Find where the given text appears and provide that cell's center as (x, y) coordinate. 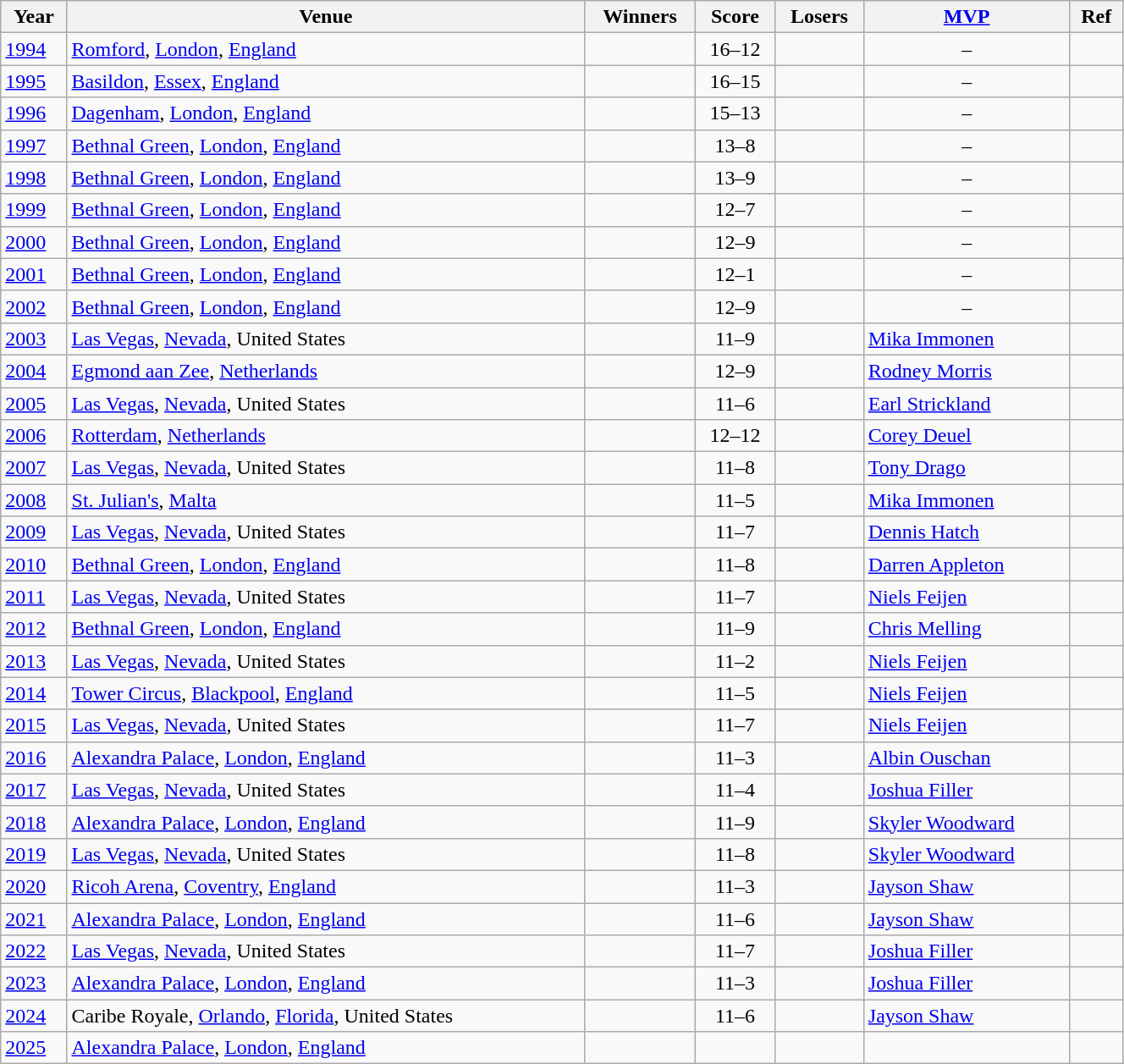
Dennis Hatch (967, 532)
Romford, London, England (326, 49)
Chris Melling (967, 629)
16–12 (735, 49)
Basildon, Essex, England (326, 81)
Venue (326, 17)
Score (735, 17)
2005 (34, 404)
1994 (34, 49)
Rodney Morris (967, 371)
2023 (34, 984)
2010 (34, 565)
Rotterdam, Netherlands (326, 436)
1999 (34, 210)
2013 (34, 661)
Ref (1096, 17)
11–4 (735, 790)
2018 (34, 822)
2017 (34, 790)
11–2 (735, 661)
Year (34, 17)
15–13 (735, 113)
Tony Drago (967, 468)
Tower Circus, Blackpool, England (326, 693)
Dagenham, London, England (326, 113)
2006 (34, 436)
1995 (34, 81)
2016 (34, 758)
Losers (819, 17)
1997 (34, 146)
2004 (34, 371)
13–8 (735, 146)
12–1 (735, 274)
2021 (34, 918)
13–9 (735, 178)
2011 (34, 597)
2025 (34, 1048)
2012 (34, 629)
2024 (34, 1016)
2020 (34, 886)
Darren Appleton (967, 565)
Ricoh Arena, Coventry, England (326, 886)
12–12 (735, 436)
2003 (34, 339)
Winners (640, 17)
1998 (34, 178)
12–7 (735, 210)
2009 (34, 532)
1996 (34, 113)
2015 (34, 725)
2014 (34, 693)
2007 (34, 468)
Corey Deuel (967, 436)
MVP (967, 17)
Albin Ouschan (967, 758)
St. Julian's, Malta (326, 500)
2022 (34, 951)
2001 (34, 274)
Caribe Royale, Orlando, Florida, United States (326, 1016)
Earl Strickland (967, 404)
Egmond aan Zee, Netherlands (326, 371)
2008 (34, 500)
16–15 (735, 81)
2019 (34, 854)
2000 (34, 242)
2002 (34, 306)
